Extract the [X, Y] coordinate from the center of the cell holding the provided text.  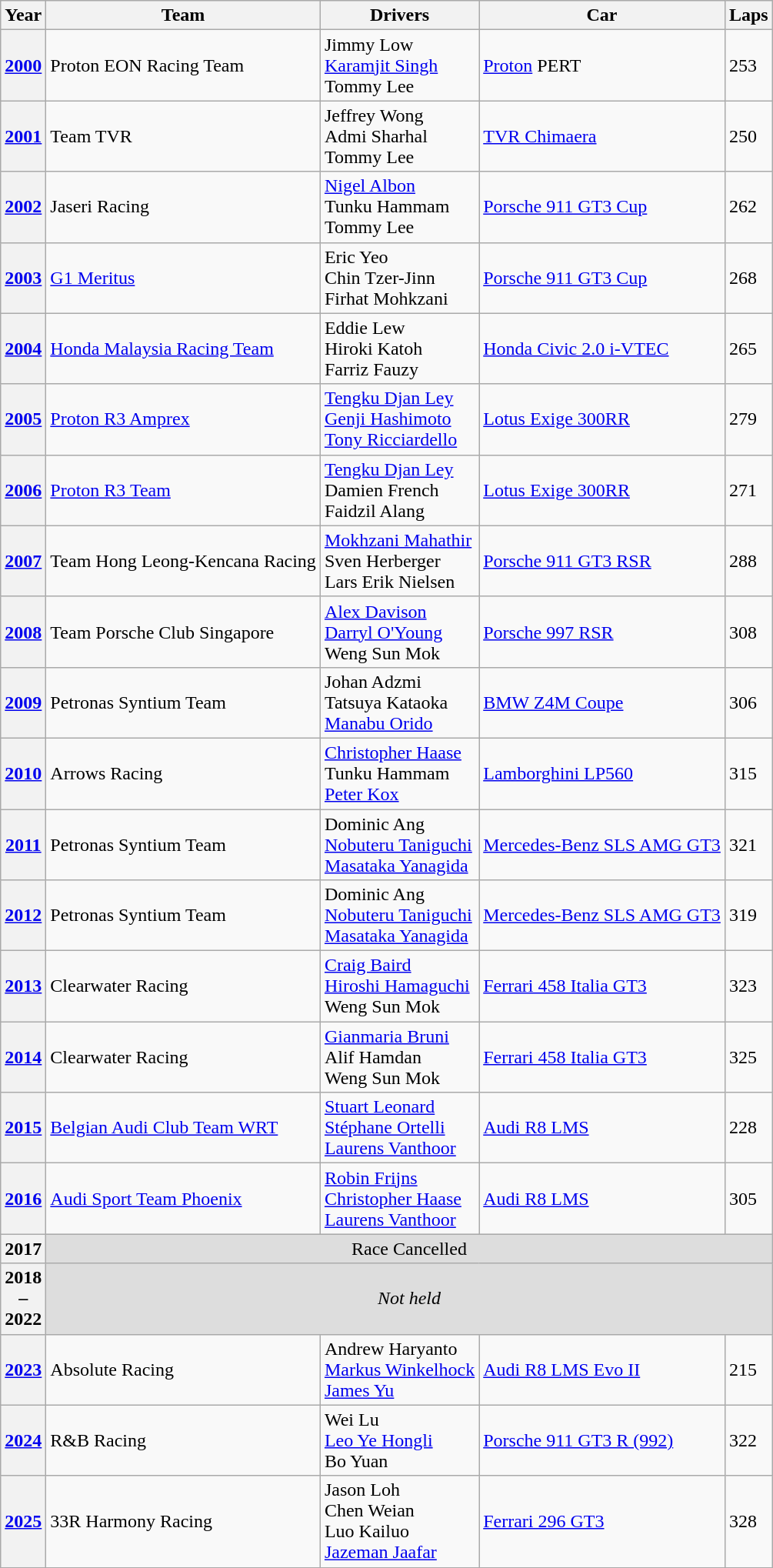
265 [748, 349]
Jason Loh Chen Weian Luo Kailuo Jazeman Jaafar [399, 1522]
Laps [748, 15]
Drivers [399, 15]
322 [748, 1440]
2017 [23, 1249]
319 [748, 916]
Year [23, 15]
Proton R3 Team [183, 490]
Car [602, 15]
Porsche 911 GT3 RSR [602, 561]
2006 [23, 490]
228 [748, 1128]
Not held [409, 1299]
2011 [23, 845]
262 [748, 207]
2008 [23, 632]
Eric Yeo Chin Tzer-Jinn Firhat Mohkzani [399, 278]
2009 [23, 702]
Jimmy Low Karamjit Singh Tommy Lee [399, 65]
325 [748, 1057]
G1 Meritus [183, 278]
2010 [23, 773]
2023 [23, 1369]
Wei Lu Leo Ye Hongli Bo Yuan [399, 1440]
Lamborghini LP560 [602, 773]
Jaseri Racing [183, 207]
Audi R8 LMS Evo II [602, 1369]
215 [748, 1369]
Team TVR [183, 136]
2025 [23, 1522]
Robin Frijns Christopher Haase Laurens Vanthoor [399, 1199]
R&B Racing [183, 1440]
268 [748, 278]
288 [748, 561]
33R Harmony Racing [183, 1522]
2001 [23, 136]
2016 [23, 1199]
Eddie Lew Hiroki Katoh Farriz Fauzy [399, 349]
2003 [23, 278]
Porsche 997 RSR [602, 632]
2015 [23, 1128]
328 [748, 1522]
308 [748, 632]
Team [183, 15]
Audi Sport Team Phoenix [183, 1199]
Johan Adzmi Tatsuya Kataoka Manabu Orido [399, 702]
2024 [23, 1440]
BMW Z4M Coupe [602, 702]
2005 [23, 419]
279 [748, 419]
2000 [23, 65]
Jeffrey Wong Admi Sharhal Tommy Lee [399, 136]
2018–2022 [23, 1299]
Honda Malaysia Racing Team [183, 349]
Tengku Djan Ley Genji Hashimoto Tony Ricciardello [399, 419]
Andrew Haryanto Markus Winkelhock James Yu [399, 1369]
TVR Chimaera [602, 136]
306 [748, 702]
Absolute Racing [183, 1369]
323 [748, 986]
315 [748, 773]
Team Hong Leong-Kencana Racing [183, 561]
253 [748, 65]
2013 [23, 986]
Stuart Leonard Stéphane Ortelli Laurens Vanthoor [399, 1128]
Proton PERT [602, 65]
Arrows Racing [183, 773]
2002 [23, 207]
2014 [23, 1057]
Gianmaria Bruni Alif Hamdan Weng Sun Mok [399, 1057]
Porsche 911 GT3 R (992) [602, 1440]
Ferrari 296 GT3 [602, 1522]
Honda Civic 2.0 i-VTEC [602, 349]
Race Cancelled [409, 1249]
Belgian Audi Club Team WRT [183, 1128]
2007 [23, 561]
Christopher Haase Tunku Hammam Peter Kox [399, 773]
Alex Davison Darryl O'Young Weng Sun Mok [399, 632]
Mokhzani Mahathir Sven Herberger Lars Erik Nielsen [399, 561]
Nigel Albon Tunku Hammam Tommy Lee [399, 207]
Team Porsche Club Singapore [183, 632]
Proton EON Racing Team [183, 65]
Craig Baird Hiroshi Hamaguchi Weng Sun Mok [399, 986]
Proton R3 Amprex [183, 419]
2004 [23, 349]
271 [748, 490]
305 [748, 1199]
2012 [23, 916]
321 [748, 845]
250 [748, 136]
Tengku Djan Ley Damien French Faidzil Alang [399, 490]
